Search for the cell housing the specified text and yield its [x, y] center coordinate. 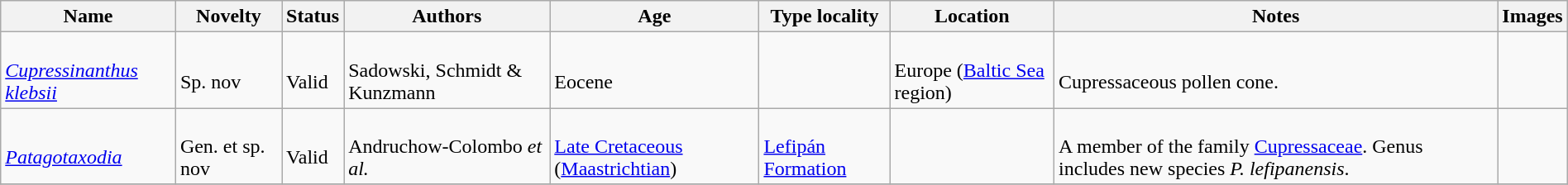
Late Cretaceous (Maastrichtian) [655, 146]
Andruchow-Colombo et al. [447, 146]
Gen. et sp. nov [228, 146]
Type locality [825, 17]
Europe (Baltic Sea region) [973, 70]
A member of the family Cupressaceae. Genus includes new species P. lefipanensis. [1276, 146]
Status [313, 17]
Cupressaceous pollen cone. [1276, 70]
Location [973, 17]
Novelty [228, 17]
Lefipán Formation [825, 146]
Name [88, 17]
Authors [447, 17]
Patagotaxodia [88, 146]
Notes [1276, 17]
Age [655, 17]
Sadowski, Schmidt & Kunzmann [447, 70]
Sp. nov [228, 70]
Images [1532, 17]
Eocene [655, 70]
Cupressinanthus klebsii [88, 70]
